Provide the [x, y] coordinate of the cell's center where the given text is located.  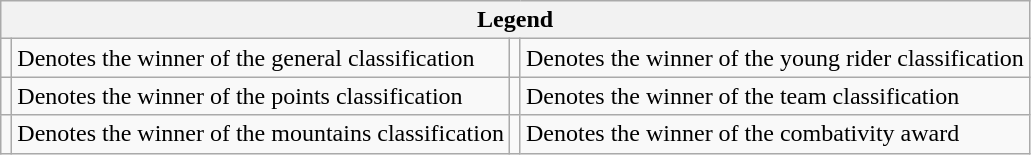
Denotes the winner of the combativity award [774, 134]
Denotes the winner of the mountains classification [261, 134]
Denotes the winner of the general classification [261, 58]
Legend [516, 20]
Denotes the winner of the team classification [774, 96]
Denotes the winner of the young rider classification [774, 58]
Denotes the winner of the points classification [261, 96]
